Return (X, Y) of the center of cell containing provided text 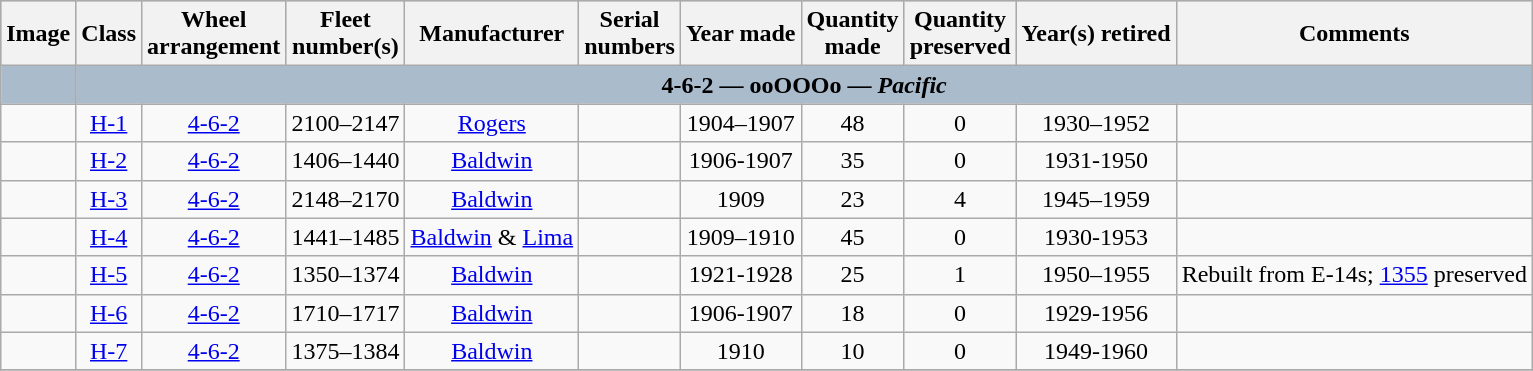
23 (852, 199)
1930–1952 (1096, 123)
Year made (740, 34)
Fleetnumber(s) (346, 34)
1909 (740, 199)
1904–1907 (740, 123)
1930-1953 (1096, 237)
Quantitypreserved (960, 34)
H-3 (109, 199)
4 (960, 199)
1945–1959 (1096, 199)
1931-1950 (1096, 161)
1929-1956 (1096, 313)
48 (852, 123)
Quantitymade (852, 34)
1909–1910 (740, 237)
35 (852, 161)
H-4 (109, 237)
H-5 (109, 275)
Rebuilt from E-14s; 1355 preserved (1354, 275)
Wheelarrangement (214, 34)
H-1 (109, 123)
1 (960, 275)
4-6-2 — ooOOOo — Pacific (804, 85)
1375–1384 (346, 351)
Image (38, 34)
45 (852, 237)
10 (852, 351)
H-7 (109, 351)
H-6 (109, 313)
1950–1955 (1096, 275)
Comments (1354, 34)
1441–1485 (346, 237)
Manufacturer (492, 34)
1910 (740, 351)
2100–2147 (346, 123)
18 (852, 313)
Baldwin & Lima (492, 237)
Year(s) retired (1096, 34)
Rogers (492, 123)
2148–2170 (346, 199)
1949-1960 (1096, 351)
H-2 (109, 161)
25 (852, 275)
1710–1717 (346, 313)
1350–1374 (346, 275)
Class (109, 34)
1921-1928 (740, 275)
1406–1440 (346, 161)
Serialnumbers (630, 34)
